Identify which cell holds the provided text, then report its [x, y] central coordinate. 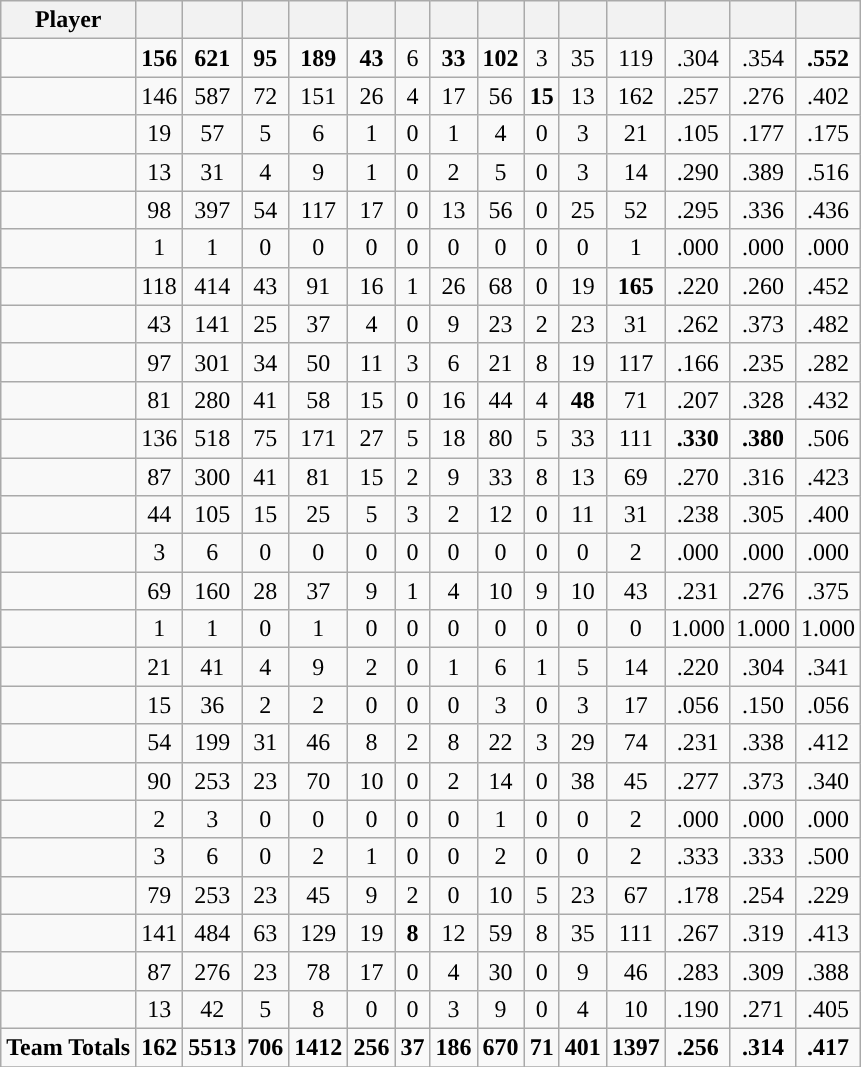
256 [372, 1047]
.190 [698, 1009]
.150 [762, 705]
.290 [698, 172]
156 [160, 58]
.340 [828, 781]
276 [212, 971]
63 [266, 933]
5513 [212, 1047]
.516 [828, 172]
518 [212, 438]
706 [266, 1047]
.309 [762, 971]
78 [318, 971]
28 [266, 591]
.380 [762, 438]
129 [318, 933]
.271 [762, 1009]
48 [582, 400]
59 [500, 933]
29 [582, 743]
70 [318, 781]
.423 [828, 477]
621 [212, 58]
171 [318, 438]
34 [266, 362]
189 [318, 58]
38 [582, 781]
.166 [698, 362]
.482 [828, 324]
.412 [828, 743]
484 [212, 933]
.417 [828, 1047]
75 [266, 438]
.175 [828, 134]
.319 [762, 933]
199 [212, 743]
.452 [828, 286]
57 [212, 134]
97 [160, 362]
.270 [698, 477]
414 [212, 286]
1412 [318, 1047]
27 [372, 438]
401 [582, 1047]
119 [636, 58]
.405 [828, 1009]
.256 [698, 1047]
.178 [698, 895]
.436 [828, 210]
.432 [828, 400]
.354 [762, 58]
.207 [698, 400]
.402 [828, 96]
52 [636, 210]
.295 [698, 210]
.229 [828, 895]
105 [212, 515]
.257 [698, 96]
30 [500, 971]
.235 [762, 362]
151 [318, 96]
136 [160, 438]
50 [318, 362]
.389 [762, 172]
68 [500, 286]
74 [636, 743]
.388 [828, 971]
102 [500, 58]
300 [212, 477]
.413 [828, 933]
18 [454, 438]
67 [636, 895]
.506 [828, 438]
.283 [698, 971]
.552 [828, 58]
80 [500, 438]
.238 [698, 515]
670 [500, 1047]
58 [318, 400]
397 [212, 210]
.314 [762, 1047]
118 [160, 286]
.328 [762, 400]
79 [160, 895]
1397 [636, 1047]
90 [160, 781]
.316 [762, 477]
.282 [828, 362]
.336 [762, 210]
.338 [762, 743]
.260 [762, 286]
91 [318, 286]
.105 [698, 134]
186 [454, 1047]
.500 [828, 857]
98 [160, 210]
Team Totals [68, 1047]
.341 [828, 667]
280 [212, 400]
301 [212, 362]
587 [212, 96]
42 [212, 1009]
160 [212, 591]
.267 [698, 933]
.262 [698, 324]
22 [500, 743]
.375 [828, 591]
.254 [762, 895]
146 [160, 96]
72 [266, 96]
36 [212, 705]
.177 [762, 134]
.277 [698, 781]
.330 [698, 438]
165 [636, 286]
95 [266, 58]
Player [68, 20]
.400 [828, 515]
.305 [762, 515]
